Pinpoint the cell where the given text exists, returning its [X, Y] midpoint coordinate. 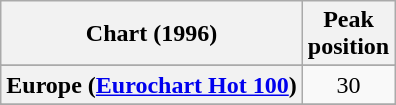
30 [348, 85]
Europe (Eurochart Hot 100) [152, 85]
Chart (1996) [152, 34]
Peakposition [348, 34]
